From the cell containing the given text, extract its center point as (X, Y) coordinate. 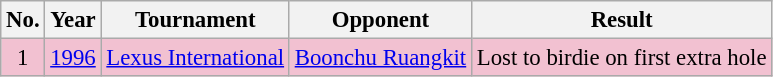
Lost to birdie on first extra hole (621, 58)
1996 (73, 58)
Tournament (195, 20)
Result (621, 20)
Lexus International (195, 58)
1 (23, 58)
No. (23, 20)
Opponent (380, 20)
Year (73, 20)
Boonchu Ruangkit (380, 58)
